For the text-containing cell, return its midpoint in (X, Y) coordinate format. 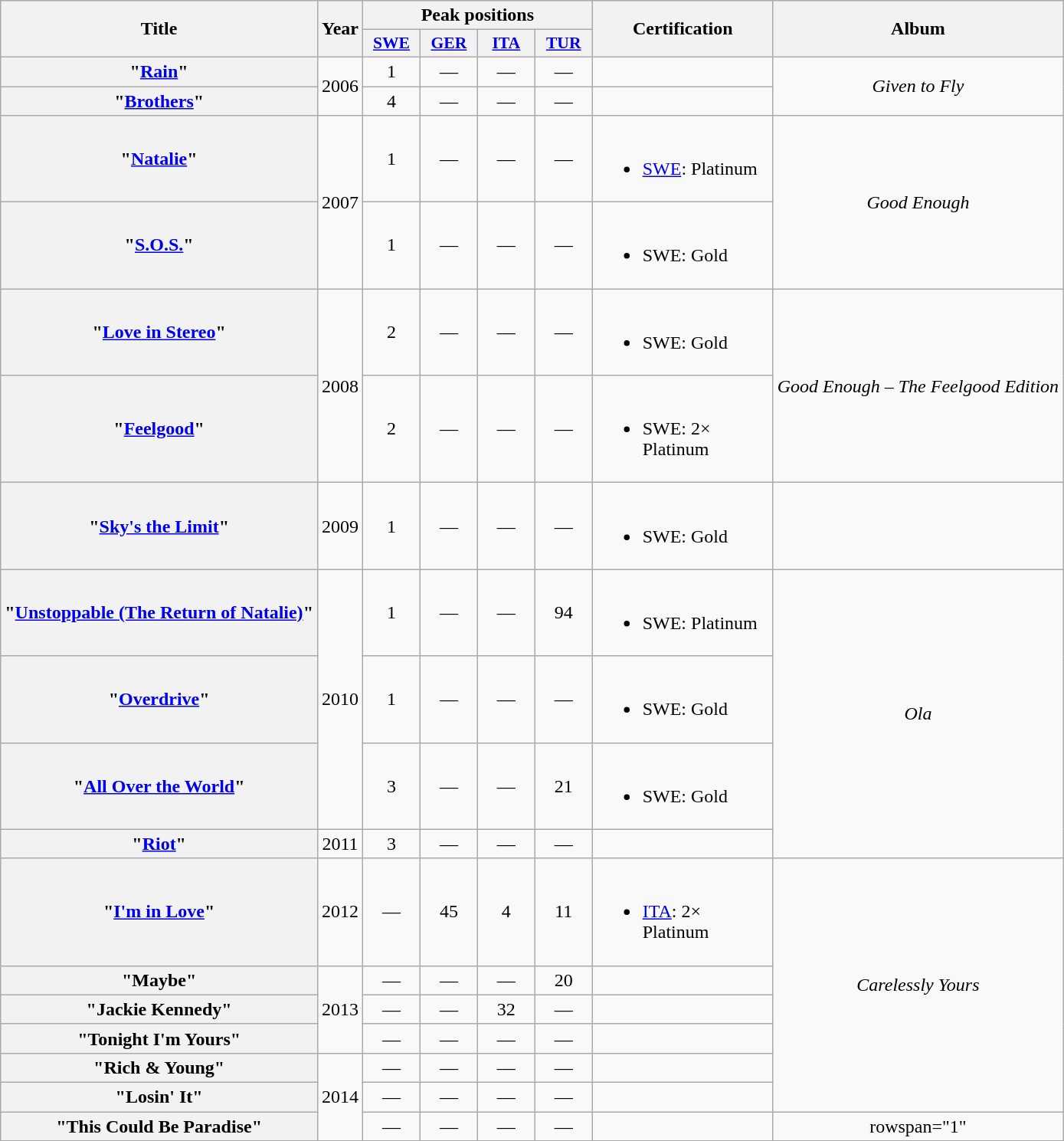
Certification (683, 29)
2011 (340, 844)
"Feelgood" (159, 429)
Good Enough (918, 202)
45 (449, 912)
"I'm in Love" (159, 912)
2006 (340, 86)
Peak positions (478, 15)
ITA: 2× Platinum (683, 912)
"Sky's the Limit" (159, 526)
"Riot" (159, 844)
Year (340, 29)
TUR (564, 44)
Good Enough – The Feelgood Edition (918, 386)
2014 (340, 1097)
"Losin' It" (159, 1097)
"Maybe" (159, 980)
11 (564, 912)
"S.O.S." (159, 245)
32 (506, 1009)
2010 (340, 699)
2012 (340, 912)
Ola (918, 714)
"All Over the World" (159, 786)
"Jackie Kennedy" (159, 1009)
"Tonight I'm Yours" (159, 1038)
"Natalie" (159, 159)
"Unstoppable (The Return of Natalie)" (159, 613)
"This Could Be Paradise" (159, 1126)
SWE (392, 44)
Carelessly Yours (918, 985)
Title (159, 29)
"Overdrive" (159, 699)
GER (449, 44)
94 (564, 613)
"Rain" (159, 71)
rowspan="1" (918, 1126)
2007 (340, 202)
ITA (506, 44)
2009 (340, 526)
Album (918, 29)
2008 (340, 386)
20 (564, 980)
"Rich & Young" (159, 1067)
Given to Fly (918, 86)
SWE: 2× Platinum (683, 429)
21 (564, 786)
"Love in Stereo" (159, 333)
2013 (340, 1009)
"Brothers" (159, 100)
